Pinpoint the cell where the given text exists, returning its (X, Y) midpoint coordinate. 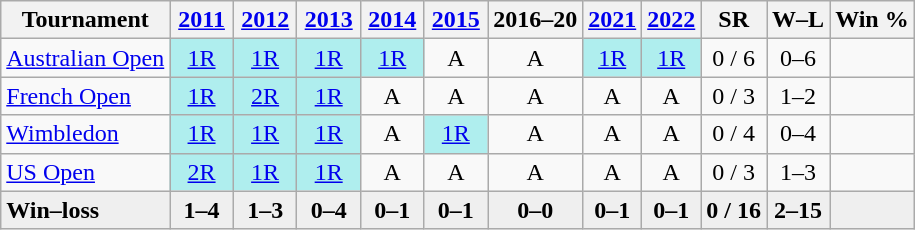
1–2 (798, 96)
2–15 (798, 210)
SR (734, 20)
2016–20 (536, 20)
W–L (798, 20)
2012 (265, 20)
Wimbledon (86, 134)
1–4 (202, 210)
US Open (86, 172)
Australian Open (86, 58)
French Open (86, 96)
Win % (872, 20)
2022 (672, 20)
2011 (202, 20)
Tournament (86, 20)
0 / 16 (734, 210)
2015 (456, 20)
0 / 4 (734, 134)
Win–loss (86, 210)
2013 (329, 20)
2021 (612, 20)
2014 (392, 20)
0–0 (536, 210)
0 / 6 (734, 58)
0–6 (798, 58)
